Output the (x, y) coordinate of the center of the cell containing the given text.  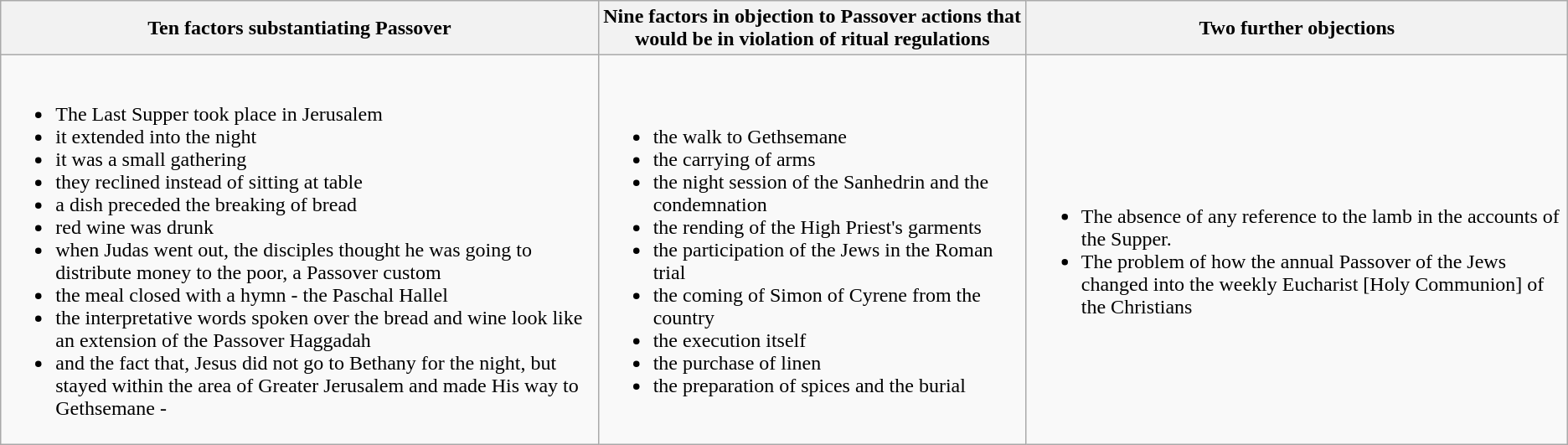
Ten factors substantiating Passover (300, 28)
Two further objections (1297, 28)
Nine factors in objection to Passover actions that would be in violation of ritual regulations (812, 28)
